Locate the cell with the specified text and output its [X, Y] center coordinate. 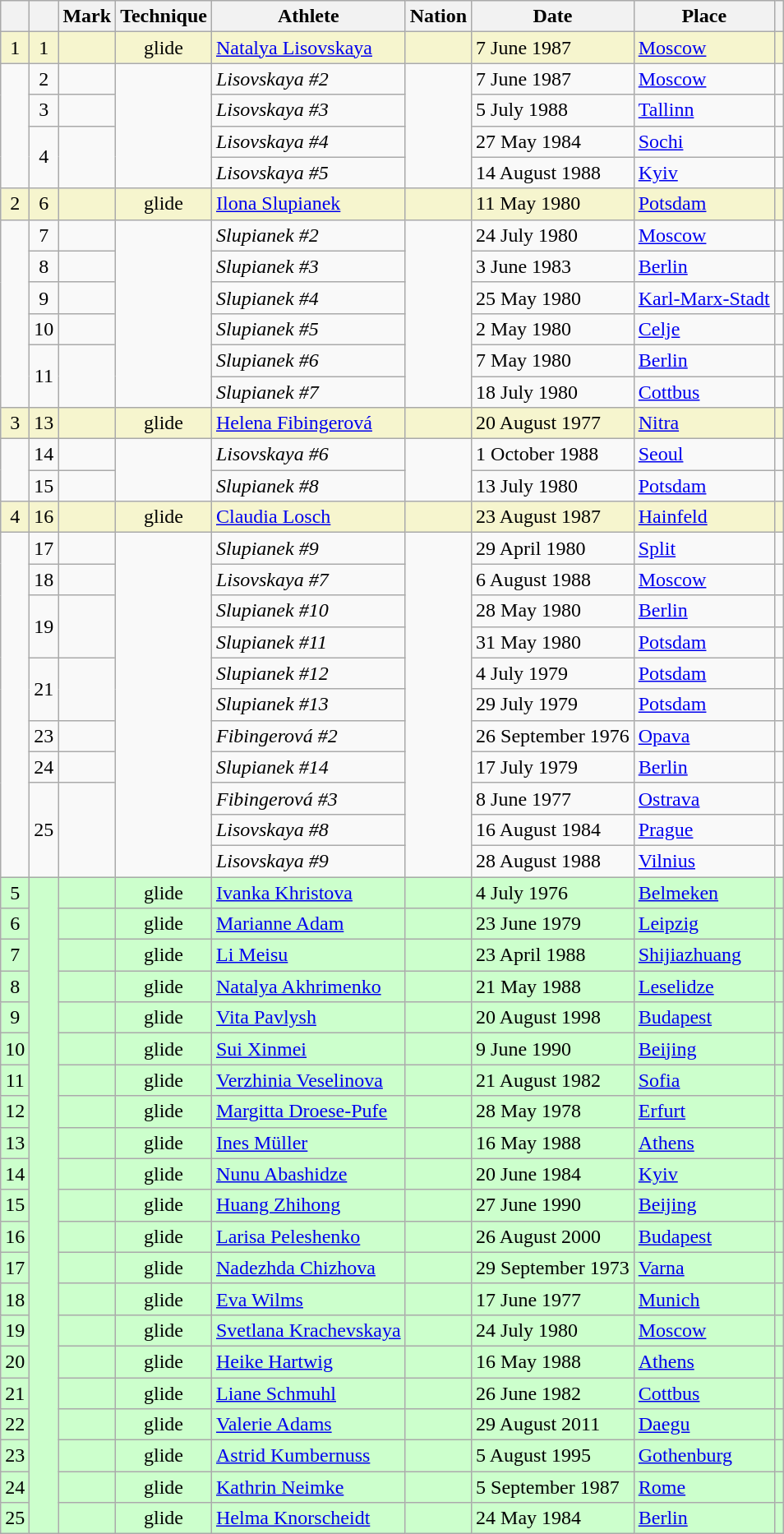
Leipzig [703, 924]
17 July 1979 [553, 767]
Slupianek #12 [308, 673]
29 September 1973 [553, 1268]
Slupianek #9 [308, 548]
Lisovskaya #3 [308, 110]
21 May 1988 [553, 986]
Valerie Adams [308, 1425]
Slupianek #8 [308, 486]
23 August 1987 [553, 517]
Mark [87, 16]
28 May 1978 [553, 1111]
Nunu Abashidze [308, 1174]
Hainfeld [703, 517]
Sofia [703, 1080]
Shijiazhuang [703, 955]
11 May 1980 [553, 204]
Sochi [703, 141]
Natalya Lisovskaya [308, 48]
Ilona Slupianek [308, 204]
Technique [164, 16]
Lisovskaya #5 [308, 173]
Lisovskaya #2 [308, 79]
Belmeken [703, 892]
Helena Fibingerová [308, 423]
29 April 1980 [553, 548]
Fibingerová #2 [308, 736]
Vita Pavlysh [308, 1018]
22 [15, 1425]
13 July 1980 [553, 486]
28 August 1988 [553, 861]
Gothenburg [703, 1456]
Seoul [703, 455]
20 [15, 1361]
25 May 1980 [553, 298]
Lisovskaya #4 [308, 141]
Karl-Marx-Stadt [703, 298]
Slupianek #11 [308, 642]
Kathrin Neimke [308, 1487]
Lisovskaya #6 [308, 455]
8 June 1977 [553, 798]
29 August 2011 [553, 1425]
Slupianek #14 [308, 767]
26 June 1982 [553, 1393]
12 [15, 1111]
5 September 1987 [553, 1487]
4 July 1979 [553, 673]
Opava [703, 736]
Munich [703, 1299]
Heike Hartwig [308, 1361]
24 May 1984 [553, 1518]
Slupianek #4 [308, 298]
Marianne Adam [308, 924]
5 August 1995 [553, 1456]
Margitta Droese-Pufe [308, 1111]
20 August 1977 [553, 423]
Tallinn [703, 110]
Nation [438, 16]
27 May 1984 [553, 141]
Vilnius [703, 861]
20 June 1984 [553, 1174]
Ivanka Khristova [308, 892]
Astrid Kumbernuss [308, 1456]
20 August 1998 [553, 1018]
Slupianek #2 [308, 235]
16 August 1984 [553, 829]
31 May 1980 [553, 642]
Erfurt [703, 1111]
Slupianek #10 [308, 611]
Place [703, 16]
21 August 1982 [553, 1080]
Nadezhda Chizhova [308, 1268]
Verzhinia Veselinova [308, 1080]
Claudia Losch [308, 517]
29 July 1979 [553, 705]
Lisovskaya #8 [308, 829]
Nitra [703, 423]
18 July 1980 [553, 392]
Split [703, 548]
4 July 1976 [553, 892]
Slupianek #6 [308, 360]
Natalya Akhrimenko [308, 986]
Liane Schmuhl [308, 1393]
23 April 1988 [553, 955]
Rome [703, 1487]
23 June 1979 [553, 924]
Date [553, 16]
3 June 1983 [553, 266]
14 August 1988 [553, 173]
Leselidze [703, 986]
Slupianek #5 [308, 329]
Ines Müller [308, 1143]
Lisovskaya #9 [308, 861]
Daegu [703, 1425]
Eva Wilms [308, 1299]
Varna [703, 1268]
Fibingerová #3 [308, 798]
Ostrava [703, 798]
2 May 1980 [553, 329]
7 May 1980 [553, 360]
9 June 1990 [553, 1049]
Larisa Peleshenko [308, 1236]
1 October 1988 [553, 455]
Athlete [308, 16]
Huang Zhihong [308, 1205]
Celje [703, 329]
6 August 1988 [553, 580]
26 August 2000 [553, 1236]
Prague [703, 829]
Sui Xinmei [308, 1049]
Slupianek #7 [308, 392]
Lisovskaya #7 [308, 580]
27 June 1990 [553, 1205]
Slupianek #3 [308, 266]
5 July 1988 [553, 110]
5 [15, 892]
17 June 1977 [553, 1299]
Slupianek #13 [308, 705]
28 May 1980 [553, 611]
Li Meisu [308, 955]
26 September 1976 [553, 736]
Svetlana Krachevskaya [308, 1330]
Helma Knorscheidt [308, 1518]
